Search for the cell housing the specified text and yield its [X, Y] center coordinate. 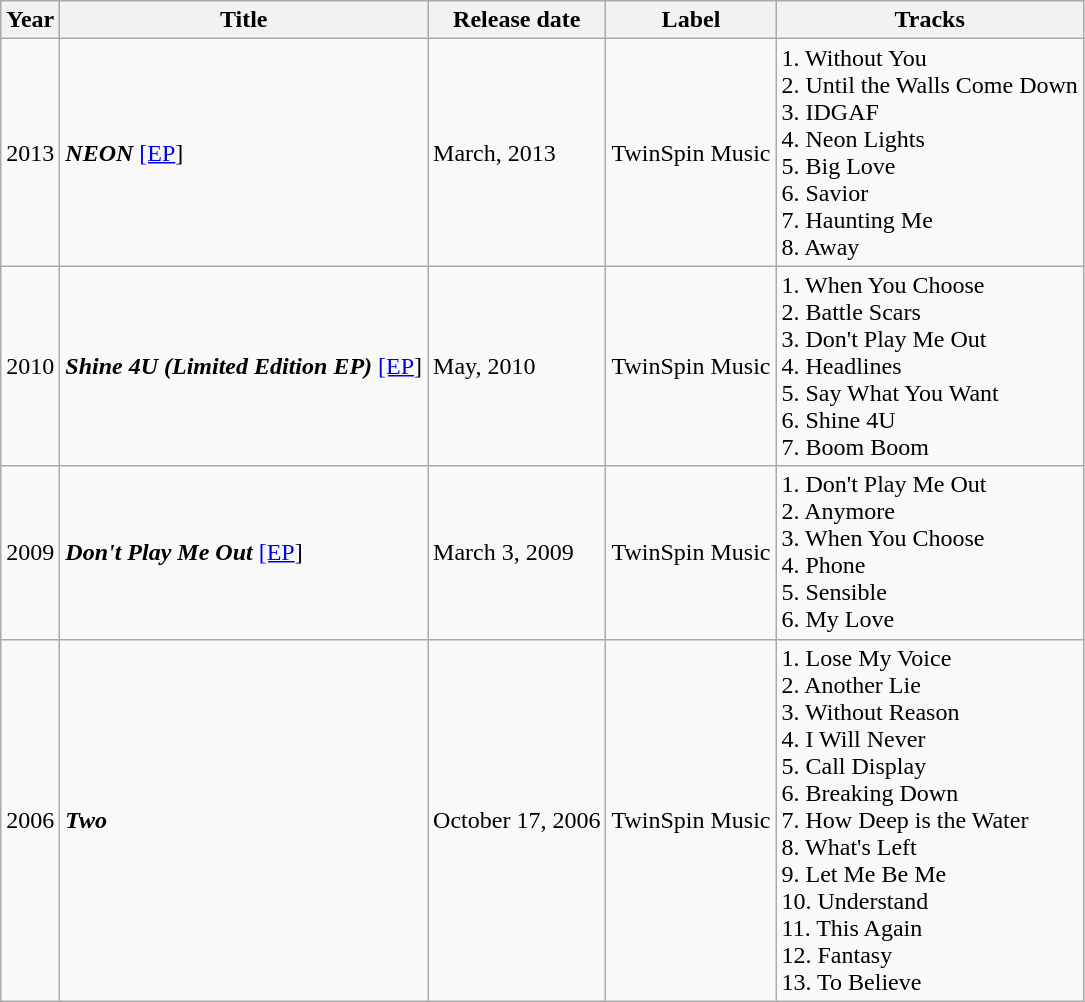
Title [244, 20]
2009 [30, 552]
Release date [517, 20]
2013 [30, 152]
Don't Play Me Out [EP] [244, 552]
NEON [EP] [244, 152]
2006 [30, 820]
Two [244, 820]
Year [30, 20]
Label [691, 20]
1. Don't Play Me Out 2. Anymore 3. When You Choose 4. Phone 5. Sensible 6. My Love [930, 552]
2010 [30, 366]
1. Without You 2. Until the Walls Come Down 3. IDGAF 4. Neon Lights 5. Big Love 6. Savior 7. Haunting Me 8. Away [930, 152]
March, 2013 [517, 152]
1. When You Choose 2. Battle Scars 3. Don't Play Me Out 4. Headlines 5. Say What You Want 6. Shine 4U 7. Boom Boom [930, 366]
May, 2010 [517, 366]
Tracks [930, 20]
March 3, 2009 [517, 552]
October 17, 2006 [517, 820]
Shine 4U (Limited Edition EP) [EP] [244, 366]
